Determine the [x, y] coordinate at the center of the cell enclosing the given text.  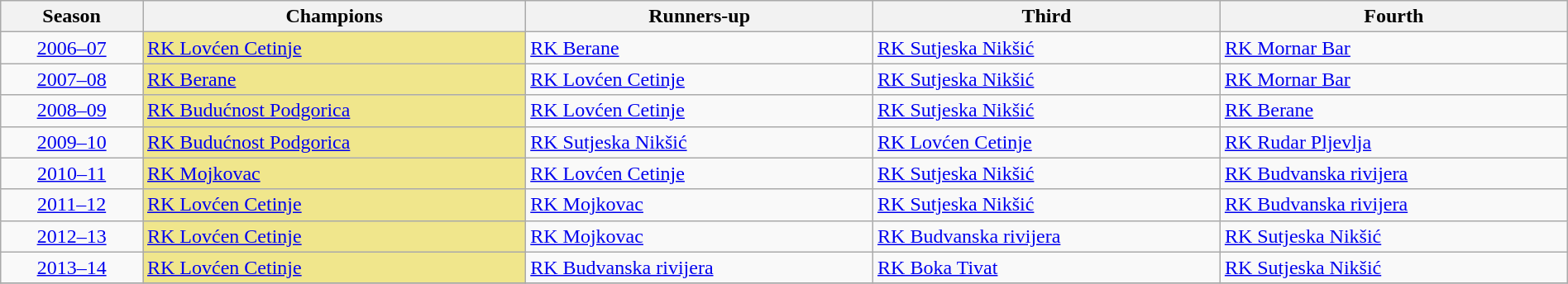
2013–14 [72, 267]
Champions [334, 17]
Third [1047, 17]
2007–08 [72, 79]
Season [72, 17]
2012–13 [72, 236]
2010–11 [72, 173]
2009–10 [72, 142]
Runners-up [700, 17]
Fourth [1394, 17]
2011–12 [72, 205]
2008–09 [72, 111]
2006–07 [72, 48]
RK Boka Tivat [1047, 267]
RK Rudar Pljevlja [1394, 142]
